Extract the [X, Y] coordinate from the center of the cell holding the provided text.  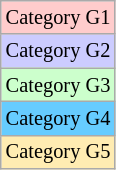
Category G4 [58, 118]
Category G3 [58, 85]
Category G1 [58, 17]
Category G5 [58, 152]
Category G2 [58, 51]
